For the text-containing cell, return its midpoint in (X, Y) coordinate format. 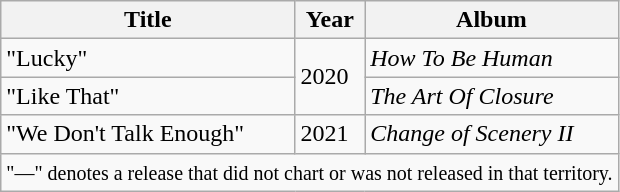
Year (330, 20)
2020 (330, 77)
2021 (330, 134)
"Like That" (148, 96)
Title (148, 20)
How To Be Human (492, 58)
"—" denotes a release that did not chart or was not released in that territory. (310, 172)
Album (492, 20)
Change of Scenery II (492, 134)
"Lucky" (148, 58)
The Art Of Closure (492, 96)
"We Don't Talk Enough" (148, 134)
